Output the (X, Y) coordinate of the center of the cell containing the given text.  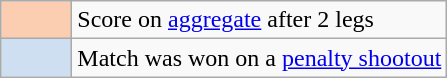
Match was won on a penalty shootout (260, 58)
Score on aggregate after 2 legs (260, 20)
